Search for the cell housing the specified text and yield its (X, Y) center coordinate. 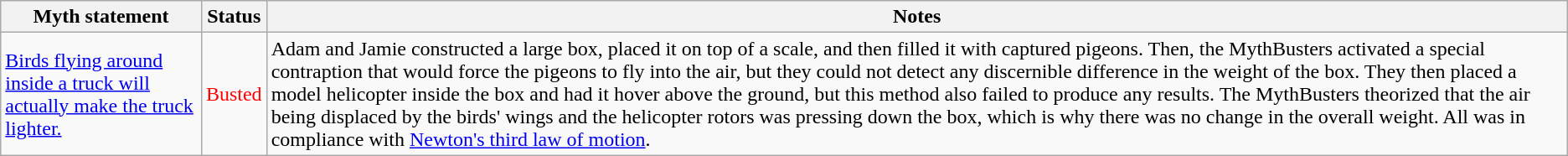
Status (234, 17)
Busted (234, 94)
Notes (916, 17)
Myth statement (101, 17)
Birds flying around inside a truck will actually make the truck lighter. (101, 94)
